Locate the cell with the specified text and output its [X, Y] center coordinate. 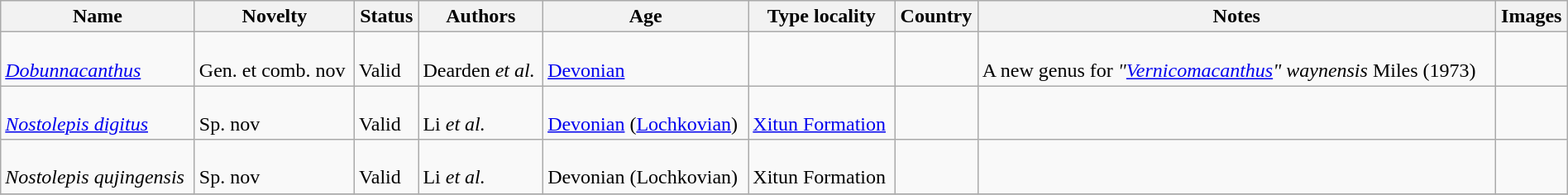
Devonian [646, 59]
Type locality [822, 17]
Dearden et al. [481, 59]
Gen. et comb. nov [275, 59]
Dobunnacanthus [98, 59]
Novelty [275, 17]
Status [387, 17]
A new genus for "Vernicomacanthus" waynensis Miles (1973) [1236, 59]
Nostolepis digitus [98, 112]
Images [1532, 17]
Country [936, 17]
Nostolepis qujingensis [98, 167]
Age [646, 17]
Authors [481, 17]
Name [98, 17]
Notes [1236, 17]
